Return the (X, Y) coordinate for the center point of the cell that contains the specified text.  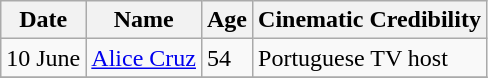
Alice Cruz (144, 58)
Date (44, 20)
Cinematic Credibility (370, 20)
10 June (44, 58)
Age (226, 20)
Portuguese TV host (370, 58)
54 (226, 58)
Name (144, 20)
